Identify which cell holds the provided text, then report its (x, y) central coordinate. 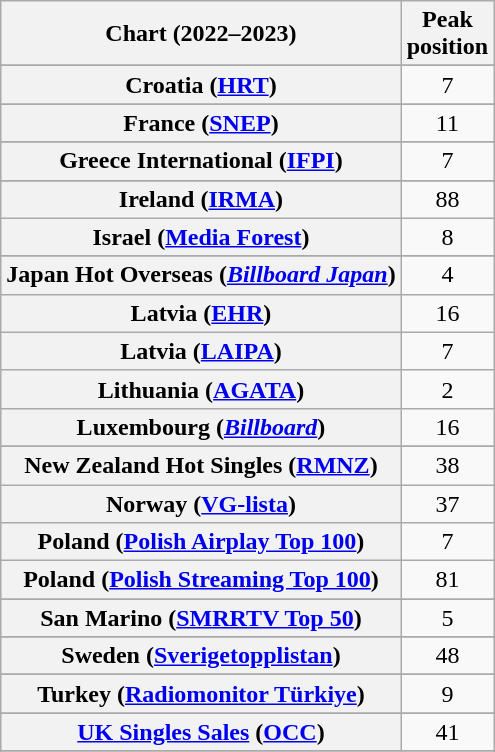
Greece International (IFPI) (201, 161)
5 (447, 618)
Poland (Polish Airplay Top 100) (201, 542)
Israel (Media Forest) (201, 237)
8 (447, 237)
37 (447, 503)
Latvia (LAIPA) (201, 351)
4 (447, 275)
Chart (2022–2023) (201, 34)
Ireland (IRMA) (201, 199)
Croatia (HRT) (201, 85)
Sweden (Sverigetopplistan) (201, 656)
Japan Hot Overseas (Billboard Japan) (201, 275)
41 (447, 732)
Lithuania (AGATA) (201, 389)
New Zealand Hot Singles (RMNZ) (201, 465)
Luxembourg (Billboard) (201, 427)
48 (447, 656)
Norway (VG-lista) (201, 503)
2 (447, 389)
88 (447, 199)
San Marino (SMRRTV Top 50) (201, 618)
9 (447, 694)
France (SNEP) (201, 123)
81 (447, 580)
UK Singles Sales (OCC) (201, 732)
Turkey (Radiomonitor Türkiye) (201, 694)
11 (447, 123)
Latvia (EHR) (201, 313)
Poland (Polish Streaming Top 100) (201, 580)
38 (447, 465)
Peakposition (447, 34)
